From the cell containing the given text, extract its center point as (x, y) coordinate. 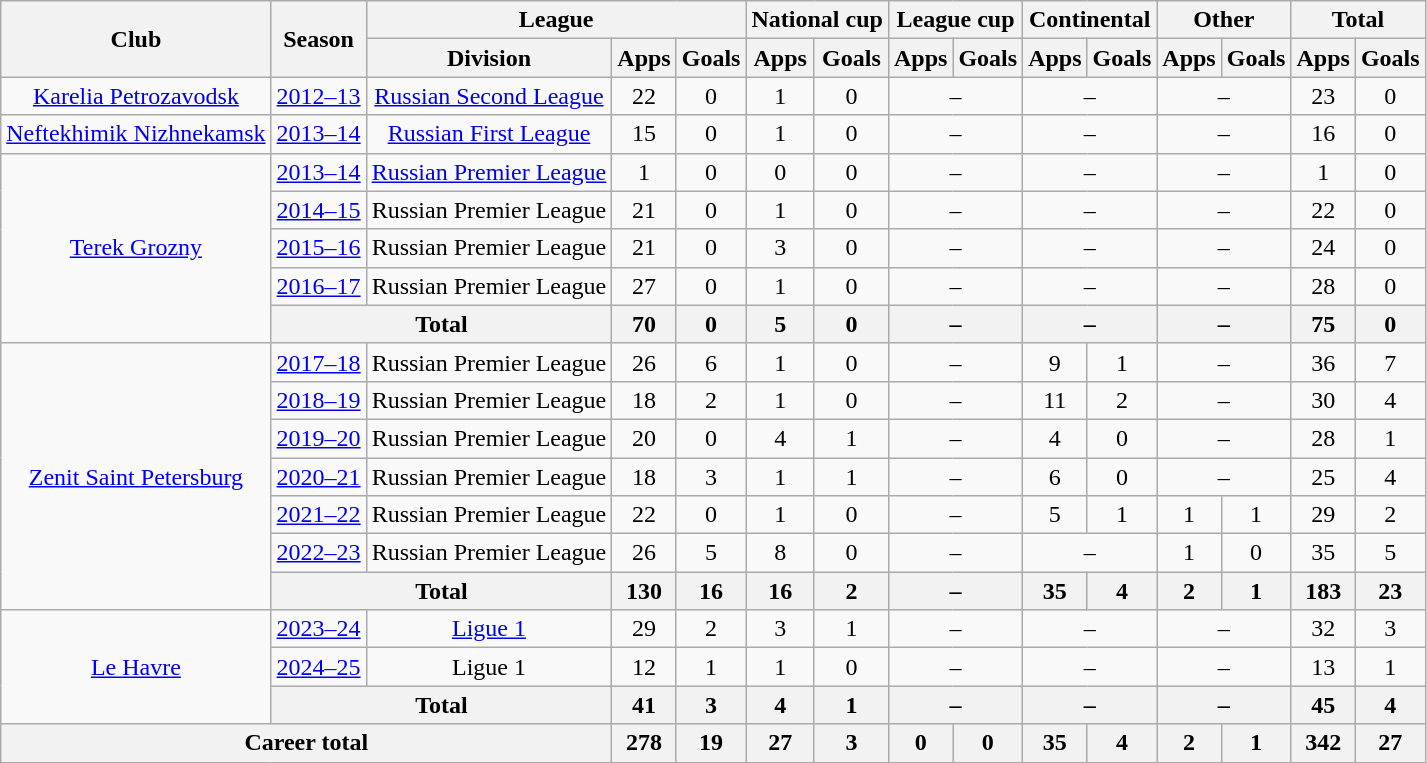
30 (1323, 400)
7 (1390, 362)
Russian First League (489, 134)
Career total (306, 743)
13 (1323, 667)
32 (1323, 629)
75 (1323, 324)
2024–25 (318, 667)
342 (1323, 743)
2019–20 (318, 438)
183 (1323, 591)
8 (780, 553)
24 (1323, 248)
36 (1323, 362)
15 (644, 134)
2022–23 (318, 553)
20 (644, 438)
National cup (817, 20)
2023–24 (318, 629)
9 (1055, 362)
Karelia Petrozavodsk (136, 96)
Other (1224, 20)
45 (1323, 705)
2016–17 (318, 286)
25 (1323, 477)
2017–18 (318, 362)
2014–15 (318, 210)
2021–22 (318, 515)
2015–16 (318, 248)
2012–13 (318, 96)
Russian Second League (489, 96)
Terek Grozny (136, 248)
12 (644, 667)
2018–19 (318, 400)
2020–21 (318, 477)
70 (644, 324)
Division (489, 58)
Le Havre (136, 667)
Season (318, 39)
130 (644, 591)
League (556, 20)
Club (136, 39)
Neftekhimik Nizhnekamsk (136, 134)
278 (644, 743)
19 (711, 743)
11 (1055, 400)
League cup (955, 20)
41 (644, 705)
Continental (1090, 20)
Zenit Saint Petersburg (136, 476)
